Scan for the cell matching the given text and deliver its [x, y] coordinate at center. 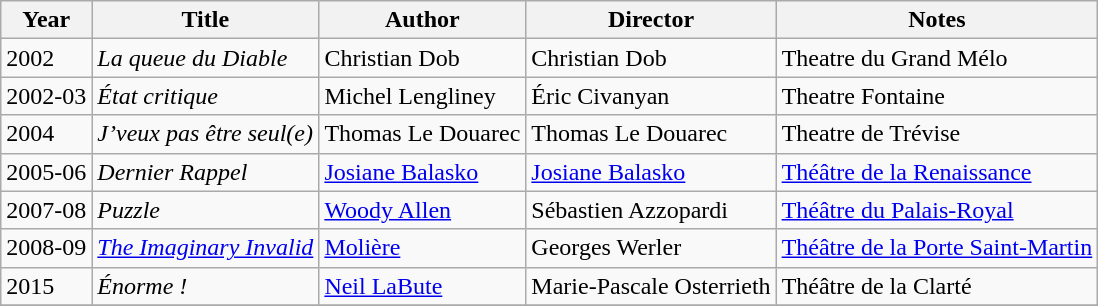
Dernier Rappel [206, 172]
Sébastien Azzopardi [651, 210]
2005-06 [46, 172]
Notes [937, 20]
Puzzle [206, 210]
Neil LaBute [422, 286]
Marie-Pascale Osterrieth [651, 286]
2015 [46, 286]
Woody Allen [422, 210]
Molière [422, 248]
2002 [46, 58]
Michel Lengliney [422, 96]
Théâtre du Palais-Royal [937, 210]
Énorme ! [206, 286]
Year [46, 20]
Théâtre de la Clarté [937, 286]
Georges Werler [651, 248]
Director [651, 20]
État critique [206, 96]
Théâtre de la Porte Saint-Martin [937, 248]
Author [422, 20]
Théâtre de la Renaissance [937, 172]
Title [206, 20]
2004 [46, 134]
The Imaginary Invalid [206, 248]
2008-09 [46, 248]
Theatre du Grand Mélo [937, 58]
Theatre Fontaine [937, 96]
Theatre de Trévise [937, 134]
J’veux pas être seul(e) [206, 134]
La queue du Diable [206, 58]
Éric Civanyan [651, 96]
2002-03 [46, 96]
2007-08 [46, 210]
